Extract the [x, y] coordinate from the center of the cell holding the provided text.  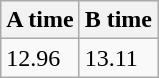
B time [118, 20]
A time [40, 20]
13.11 [118, 58]
12.96 [40, 58]
